Search for the cell housing the specified text and yield its (x, y) center coordinate. 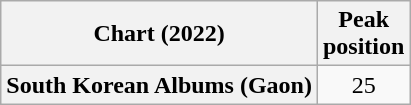
Chart (2022) (160, 34)
Peakposition (363, 34)
South Korean Albums (Gaon) (160, 85)
25 (363, 85)
